Find where the given text appears and provide that cell's center as (X, Y) coordinate. 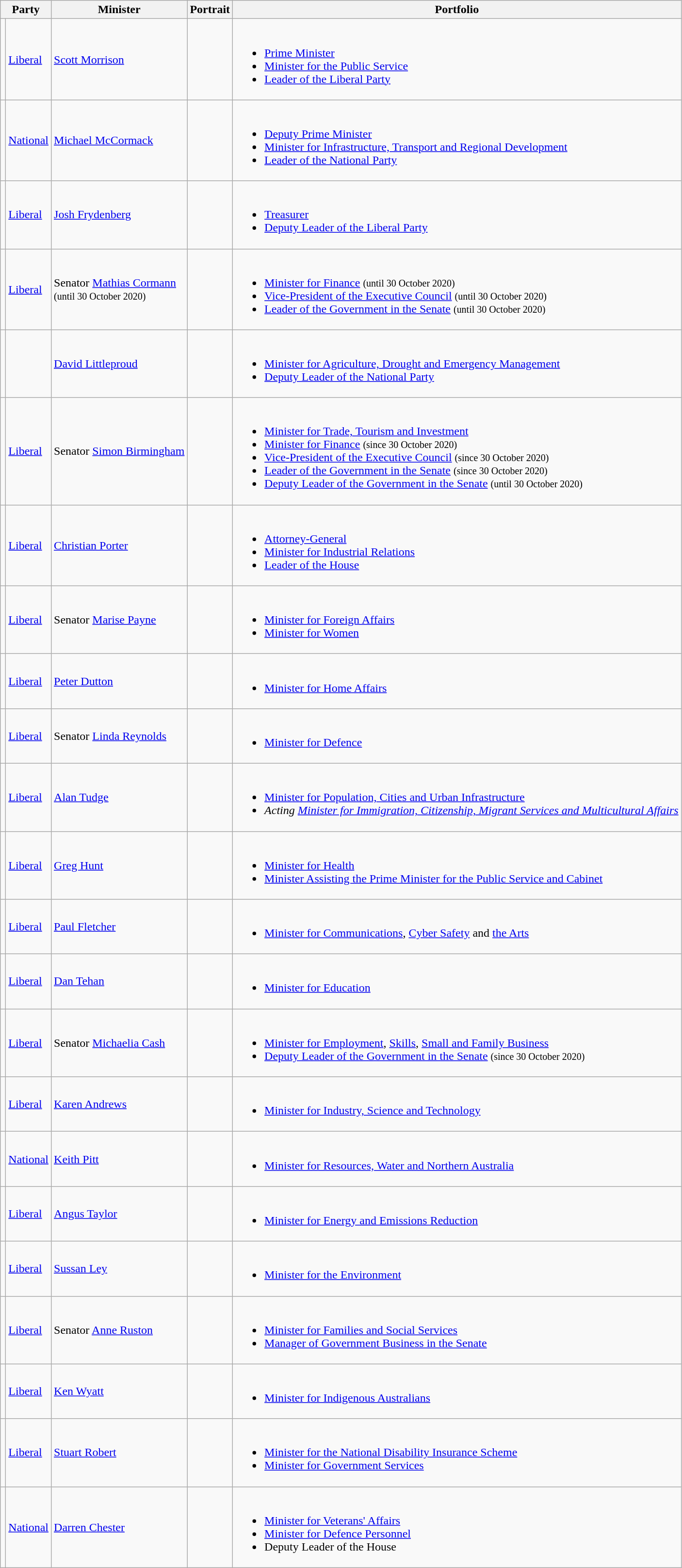
Senator Anne Ruston (119, 1330)
Minister for Education (457, 981)
Minister (119, 10)
Stuart Robert (119, 1453)
Minister for the Environment (457, 1268)
Senator Linda Reynolds (119, 736)
Attorney-GeneralMinister for Industrial RelationsLeader of the House (457, 545)
Minister for HealthMinister Assisting the Prime Minister for the Public Service and Cabinet (457, 865)
Minister for Defence (457, 736)
David Littleproud (119, 364)
Michael McCormack (119, 141)
Christian Porter (119, 545)
Minister for Communications, Cyber Safety and the Arts (457, 927)
Senator Simon Birmingham (119, 451)
Dan Tehan (119, 981)
Keith Pitt (119, 1159)
Minister for Home Affairs (457, 681)
Minister for Energy and Emissions Reduction (457, 1214)
Senator Michaelia Cash (119, 1043)
Peter Dutton (119, 681)
Minister for Employment, Skills, Small and Family BusinessDeputy Leader of the Government in the Senate (since 30 October 2020) (457, 1043)
Minister for Families and Social ServicesManager of Government Business in the Senate (457, 1330)
Angus Taylor (119, 1214)
Minister for Indigenous Australians (457, 1392)
Party (26, 10)
Karen Andrews (119, 1104)
Greg Hunt (119, 865)
Minister for Foreign AffairsMinister for Women (457, 620)
Josh Frydenberg (119, 215)
Senator Mathias Cormann(until 30 October 2020) (119, 289)
Portfolio (457, 10)
Scott Morrison (119, 59)
Minister for Population, Cities and Urban InfrastructureActing Minister for Immigration, Citizenship, Migrant Services and Multicultural Affairs (457, 797)
Ken Wyatt (119, 1392)
Portrait (210, 10)
Paul Fletcher (119, 927)
Sussan Ley (119, 1268)
Minister for Resources, Water and Northern Australia (457, 1159)
Minister for the National Disability Insurance SchemeMinister for Government Services (457, 1453)
Minister for Veterans' AffairsMinister for Defence PersonnelDeputy Leader of the House (457, 1527)
Darren Chester (119, 1527)
TreasurerDeputy Leader of the Liberal Party (457, 215)
Deputy Prime MinisterMinister for Infrastructure, Transport and Regional DevelopmentLeader of the National Party (457, 141)
Minister for Industry, Science and Technology (457, 1104)
Minister for Agriculture, Drought and Emergency ManagementDeputy Leader of the National Party (457, 364)
Alan Tudge (119, 797)
Senator Marise Payne (119, 620)
Prime MinisterMinister for the Public ServiceLeader of the Liberal Party (457, 59)
